Find where the given text appears and provide that cell's center as (X, Y) coordinate. 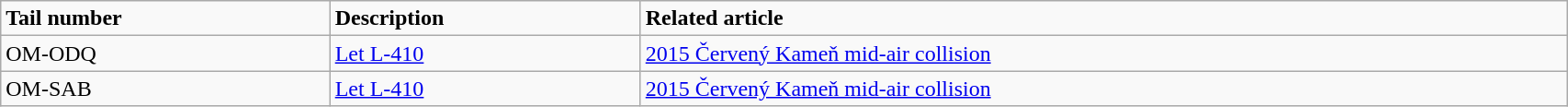
OM-SAB (165, 89)
Description (485, 18)
Related article (1103, 18)
OM-ODQ (165, 53)
Tail number (165, 18)
